Provide the (x, y) coordinate of the cell's center where the given text is located.  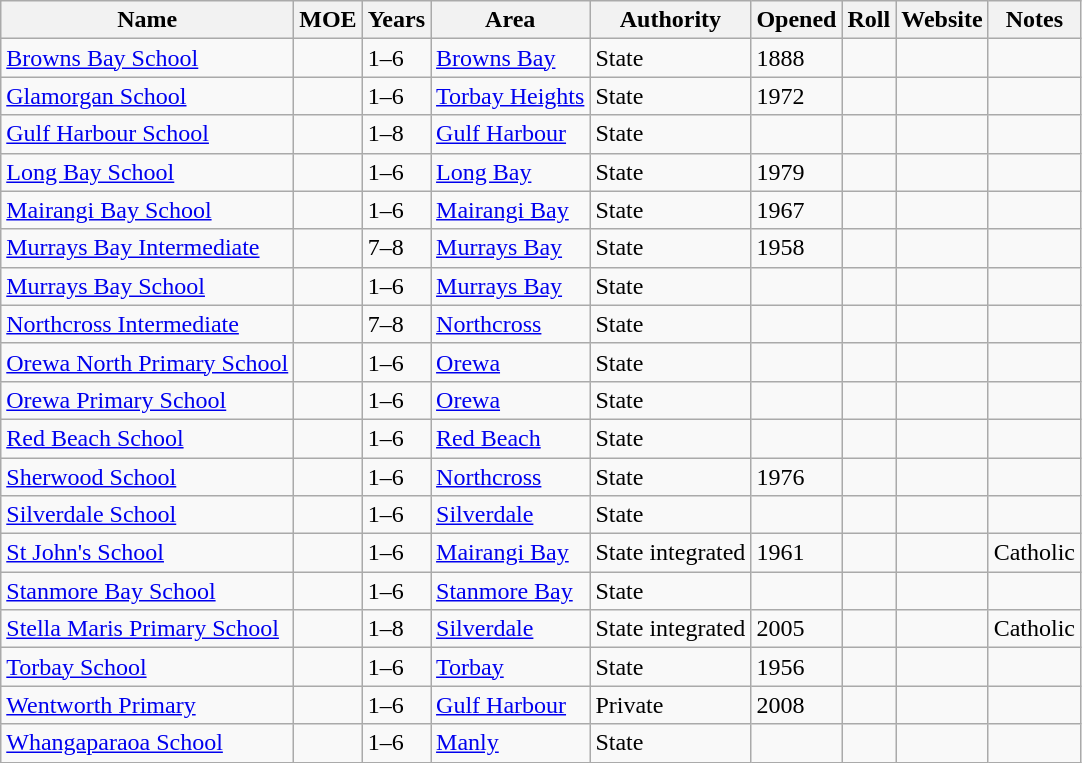
1967 (796, 210)
Whangaparaoa School (148, 743)
1976 (796, 477)
Red Beach School (148, 438)
Browns Bay School (148, 58)
Wentworth Primary (148, 705)
Years (396, 20)
Name (148, 20)
Long Bay (510, 172)
Silverdale School (148, 515)
Murrays Bay School (148, 286)
Opened (796, 20)
Website (942, 20)
Sherwood School (148, 477)
2005 (796, 629)
1979 (796, 172)
Area (510, 20)
Glamorgan School (148, 96)
Orewa North Primary School (148, 362)
Stanmore Bay School (148, 591)
Authority (670, 20)
Torbay Heights (510, 96)
Mairangi Bay School (148, 210)
Red Beach (510, 438)
MOE (328, 20)
1972 (796, 96)
Stella Maris Primary School (148, 629)
Roll (869, 20)
Orewa Primary School (148, 400)
1961 (796, 553)
Long Bay School (148, 172)
2008 (796, 705)
Notes (1034, 20)
Manly (510, 743)
Torbay (510, 667)
Stanmore Bay (510, 591)
Torbay School (148, 667)
1958 (796, 248)
1888 (796, 58)
Murrays Bay Intermediate (148, 248)
St John's School (148, 553)
Private (670, 705)
Gulf Harbour School (148, 134)
Northcross Intermediate (148, 324)
1956 (796, 667)
Browns Bay (510, 58)
